Identify which cell holds the provided text, then report its (X, Y) central coordinate. 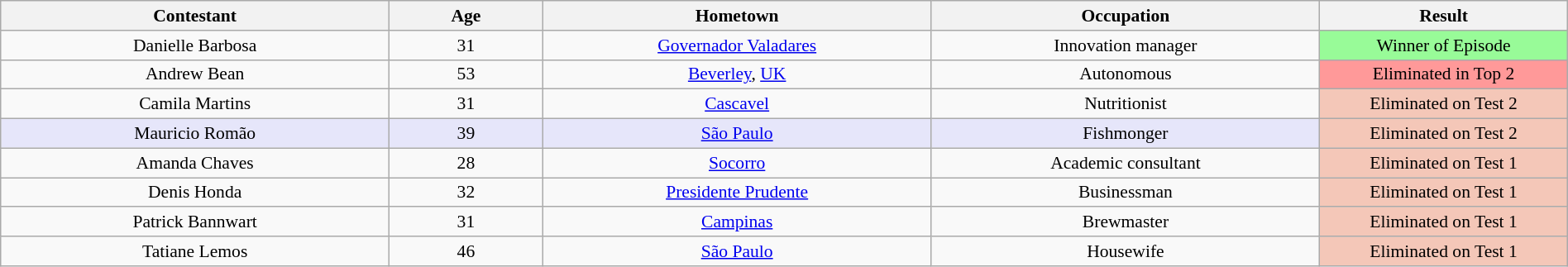
Andrew Bean (195, 74)
Amanda Chaves (195, 163)
Academic consultant (1126, 163)
Hometown (737, 16)
Beverley, UK (737, 74)
Result (1444, 16)
Winner of Episode (1444, 45)
Cascavel (737, 104)
Tatiane Lemos (195, 251)
Businessman (1126, 193)
32 (466, 193)
Eliminated in Top 2 (1444, 74)
Presidente Prudente (737, 193)
Mauricio Romão (195, 134)
46 (466, 251)
53 (466, 74)
Patrick Bannwart (195, 222)
Danielle Barbosa (195, 45)
Occupation (1126, 16)
39 (466, 134)
28 (466, 163)
Denis Honda (195, 193)
Socorro (737, 163)
Age (466, 16)
Autonomous (1126, 74)
Campinas (737, 222)
Governador Valadares (737, 45)
Nutritionist (1126, 104)
Camila Martins (195, 104)
Housewife (1126, 251)
Innovation manager (1126, 45)
Brewmaster (1126, 222)
Fishmonger (1126, 134)
Contestant (195, 16)
